Search for the cell housing the specified text and yield its (X, Y) center coordinate. 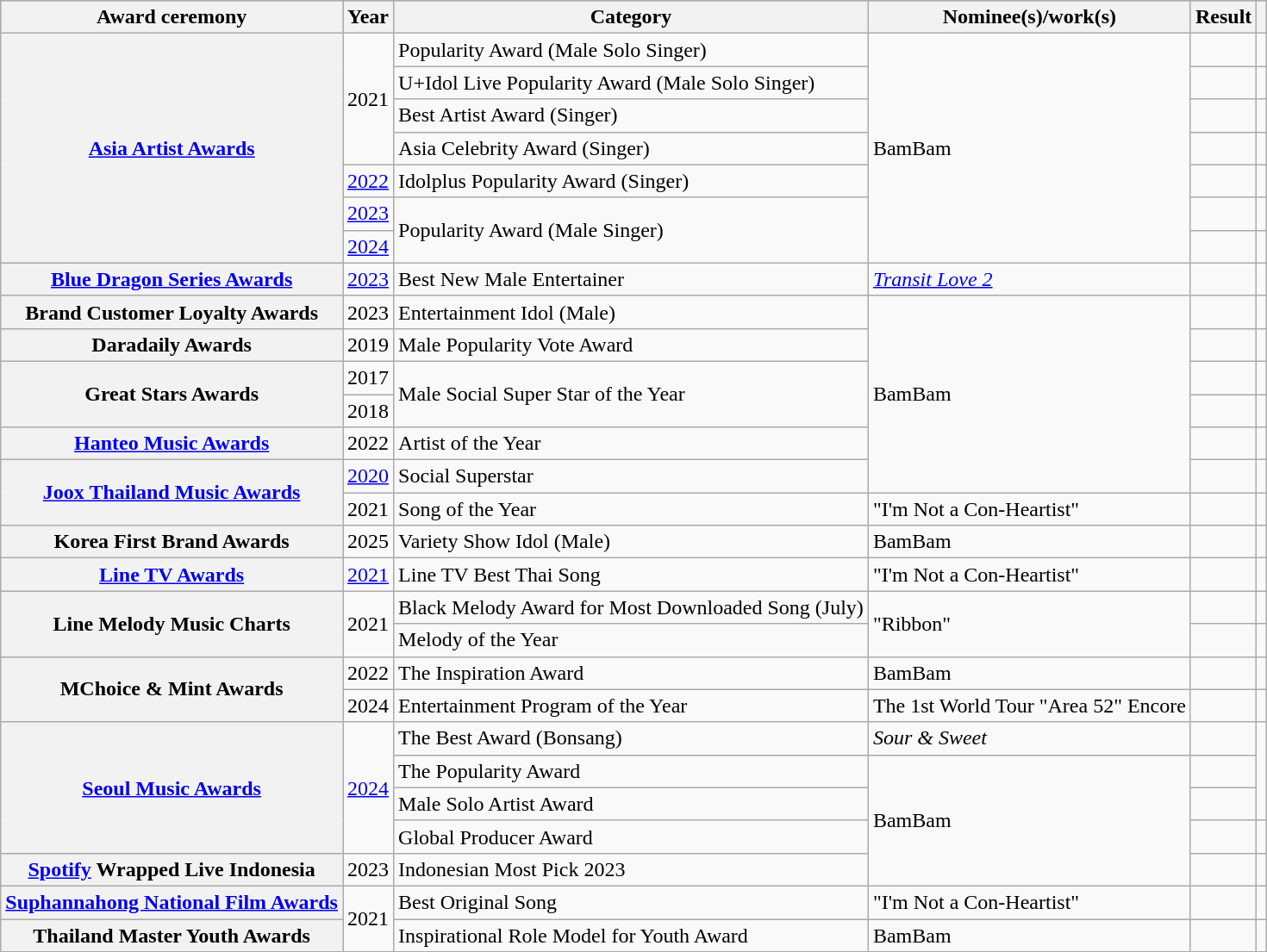
Suphannahong National Film Awards (172, 902)
Best New Male Entertainer (631, 279)
Year (369, 17)
Award ceremony (172, 17)
Global Producer Award (631, 837)
Entertainment Idol (Male) (631, 312)
2018 (369, 411)
Great Stars Awards (172, 394)
MChoice & Mint Awards (172, 689)
Nominee(s)/work(s) (1029, 17)
Best Original Song (631, 902)
Song of the Year (631, 509)
2020 (369, 476)
Hanteo Music Awards (172, 444)
Melody of the Year (631, 640)
The Popularity Award (631, 771)
"Ribbon" (1029, 624)
Social Superstar (631, 476)
Joox Thailand Music Awards (172, 493)
2017 (369, 377)
Seoul Music Awards (172, 787)
Entertainment Program of the Year (631, 706)
Blue Dragon Series Awards (172, 279)
Result (1223, 17)
Asia Artist Awards (172, 148)
The Best Award (Bonsang) (631, 738)
Variety Show Idol (Male) (631, 542)
Artist of the Year (631, 444)
Popularity Award (Male Singer) (631, 230)
U+Idol Live Popularity Award (Male Solo Singer) (631, 83)
Asia Celebrity Award (Singer) (631, 148)
Korea First Brand Awards (172, 542)
Male Social Super Star of the Year (631, 394)
Transit Love 2 (1029, 279)
Sour & Sweet (1029, 738)
Inspirational Role Model for Youth Award (631, 935)
2025 (369, 542)
Thailand Master Youth Awards (172, 935)
Idolplus Popularity Award (Singer) (631, 181)
Brand Customer Loyalty Awards (172, 312)
Male Popularity Vote Award (631, 345)
Popularity Award (Male Solo Singer) (631, 50)
Line TV Best Thai Song (631, 575)
Indonesian Most Pick 2023 (631, 869)
The 1st World Tour "Area 52" Encore (1029, 706)
Category (631, 17)
The Inspiration Award (631, 673)
Spotify Wrapped Live Indonesia (172, 869)
2019 (369, 345)
Black Melody Award for Most Downloaded Song (July) (631, 607)
Male Solo Artist Award (631, 804)
Line TV Awards (172, 575)
Best Artist Award (Singer) (631, 115)
Daradaily Awards (172, 345)
Line Melody Music Charts (172, 624)
